Return [x, y] of the center of cell containing provided text 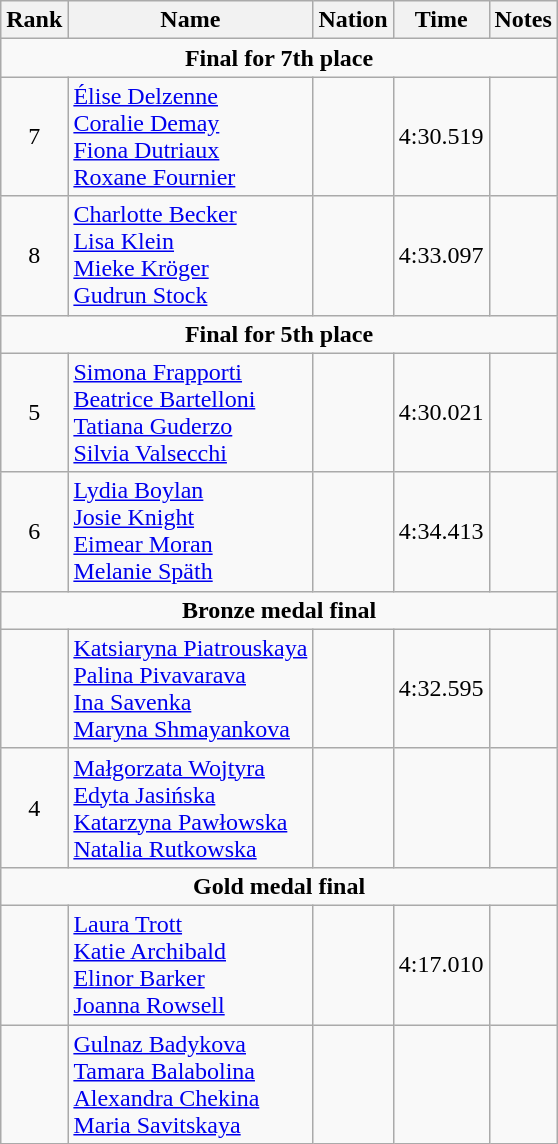
Laura TrottKatie ArchibaldElinor BarkerJoanna Rowsell [190, 964]
4:17.010 [441, 964]
Notes [523, 20]
4:34.413 [441, 532]
Final for 7th place [280, 58]
Name [190, 20]
7 [34, 136]
4:30.021 [441, 412]
4:32.595 [441, 688]
Nation [353, 20]
Final for 5th place [280, 334]
6 [34, 532]
Lydia BoylanJosie KnightEimear MoranMelanie Späth [190, 532]
Małgorzata WojtyraEdyta JasińskaKatarzyna PawłowskaNatalia Rutkowska [190, 808]
Simona FrapportiBeatrice BartelloniTatiana GuderzoSilvia Valsecchi [190, 412]
Rank [34, 20]
Charlotte BeckerLisa KleinMieke KrögerGudrun Stock [190, 256]
4:30.519 [441, 136]
Élise DelzenneCoralie DemayFiona DutriauxRoxane Fournier [190, 136]
4:33.097 [441, 256]
8 [34, 256]
Gulnaz BadykovaTamara BalabolinaAlexandra ChekinaMaria Savitskaya [190, 1084]
4 [34, 808]
Bronze medal final [280, 610]
5 [34, 412]
Time [441, 20]
Katsiaryna PiatrouskayaPalina PivavaravaIna SavenkaMaryna Shmayankova [190, 688]
Gold medal final [280, 886]
